Detect which cell encompasses the target text, then output its (x, y) center coordinate. 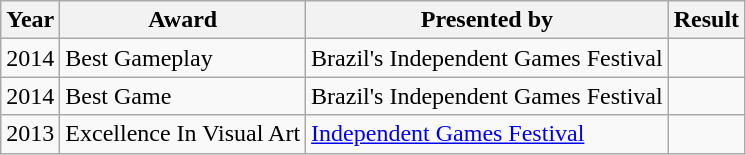
Best Gameplay (183, 58)
Award (183, 20)
Year (30, 20)
Result (706, 20)
Best Game (183, 96)
Excellence In Visual Art (183, 134)
Independent Games Festival (488, 134)
2013 (30, 134)
Presented by (488, 20)
